Detect which cell encompasses the target text, then output its [X, Y] center coordinate. 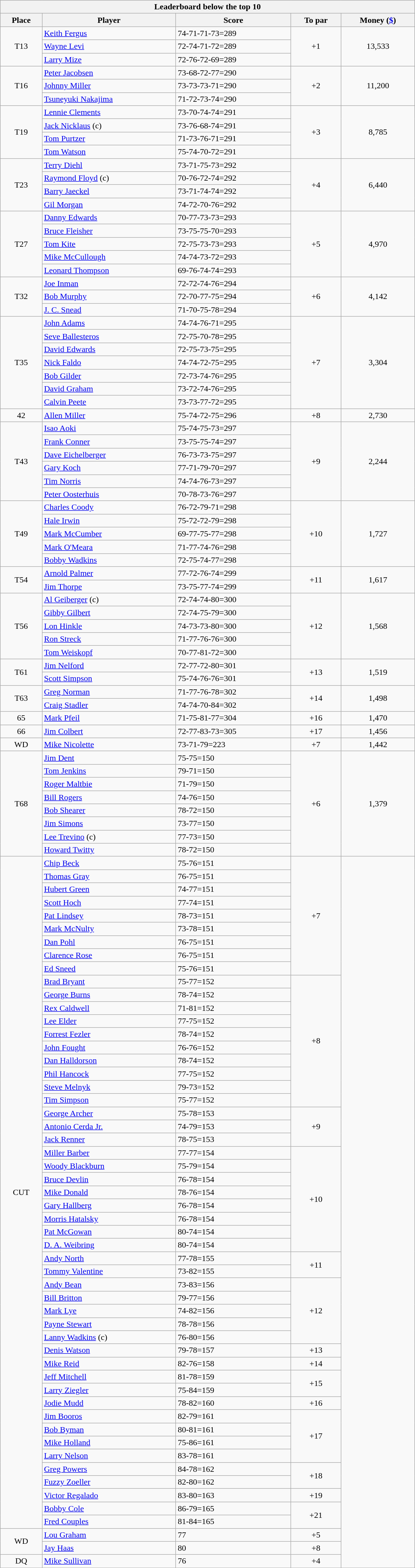
Clarence Rose [109, 955]
Keith Fergus [109, 33]
74-72-70-76=292 [233, 205]
Raymond Floyd (c) [109, 178]
Hale Irwin [109, 520]
80-81=161 [233, 1430]
82-80=162 [233, 1482]
79-73=152 [233, 1087]
T27 [21, 244]
Craig Stadler [109, 705]
77-74=151 [233, 903]
Ed Sneed [109, 968]
73-82=155 [233, 1271]
Denis Watson [109, 1350]
Tom Kite [109, 244]
73-72-74-76=295 [233, 389]
75-72-72-79=298 [233, 520]
76 [233, 1561]
Antonio Cerda Jr. [109, 1126]
73-71-79=223 [233, 744]
Pat McGowan [109, 1232]
73-73-73-71=290 [233, 86]
David Edwards [109, 349]
74-74-70-84=302 [233, 705]
Andy North [109, 1258]
Allen Miller [109, 415]
Lanny Wadkins (c) [109, 1337]
Bruce Devlin [109, 1179]
Jim Colbert [109, 731]
Scott Simpson [109, 679]
Dan Halldorson [109, 1061]
1,470 [378, 718]
75-74-76-76=301 [233, 679]
Johnny Miller [109, 86]
Jim Nelford [109, 665]
Jodie Mudd [109, 1403]
+2 [316, 86]
73-83=156 [233, 1285]
71-77-76-76=300 [233, 639]
Bob Shearer [109, 810]
John Adams [109, 323]
2,244 [378, 461]
8,785 [378, 132]
Tom Jenkins [109, 771]
79-78=157 [233, 1350]
Lee Trevino (c) [109, 837]
T35 [21, 362]
Bob Murphy [109, 297]
6,440 [378, 185]
Tim Norris [109, 481]
Dave Eichelberger [109, 455]
T61 [21, 672]
83-80=163 [233, 1495]
71-77-74-76=298 [233, 547]
David Graham [109, 389]
Larry Mize [109, 60]
75-75=150 [233, 758]
78-73=151 [233, 916]
Gary Hallberg [109, 1205]
71-79=150 [233, 784]
Mark McCumber [109, 534]
73-75-75-74=297 [233, 442]
75-74-70-72=291 [233, 152]
Tom Purtzer [109, 138]
Leaderboard below the top 10 [207, 7]
71-77-76-78=302 [233, 692]
To par [316, 20]
Greg Powers [109, 1469]
11,200 [378, 86]
T23 [21, 185]
Place [21, 20]
74-77=151 [233, 889]
72-77-83-73=305 [233, 731]
+19 [316, 1495]
Fred Couples [109, 1522]
1,617 [378, 580]
75-86=161 [233, 1443]
72-73-74-76=295 [233, 375]
76-73-73-75=297 [233, 455]
1,519 [378, 672]
3,304 [378, 362]
Chip Beck [109, 863]
73-75-77-74=299 [233, 587]
66 [21, 731]
73-71-74-74=292 [233, 191]
Ron Streck [109, 639]
73-75-75-70=293 [233, 231]
Gibby Gilbert [109, 613]
Mark Lye [109, 1311]
J. C. Snead [109, 310]
74-73-73-80=300 [233, 626]
72-75-73-73=293 [233, 244]
Leonard Thompson [109, 270]
13,533 [378, 46]
78-78=156 [233, 1324]
77-71-79-70=297 [233, 468]
81-78=159 [233, 1377]
72-74-74-80=300 [233, 600]
76-76=152 [233, 1048]
+1 [316, 46]
Mike McCullough [109, 257]
Jeff Mitchell [109, 1377]
73-78=151 [233, 929]
T32 [21, 297]
Tim Simpson [109, 1100]
77-72-76-74=299 [233, 573]
T43 [21, 461]
Larry Ziegler [109, 1390]
72-77-72-80=301 [233, 665]
71-73-76-71=291 [233, 138]
80 [233, 1548]
71-81=152 [233, 1008]
Morris Hatalsky [109, 1218]
Forrest Fezler [109, 1034]
Jim Booros [109, 1416]
Mike Nicolette [109, 744]
T54 [21, 580]
T63 [21, 698]
Terry Diehl [109, 165]
77-73=150 [233, 837]
Payne Stewart [109, 1324]
T68 [21, 804]
Lennie Clements [109, 112]
70-76-72-74=292 [233, 178]
81-84=165 [233, 1522]
Money ($) [378, 20]
+18 [316, 1476]
1,568 [378, 626]
+15 [316, 1383]
Barry Jaeckel [109, 191]
T16 [21, 86]
Roger Maltbie [109, 784]
Nick Faldo [109, 362]
74-74-76-73=297 [233, 481]
T56 [21, 626]
Larry Nelson [109, 1456]
Bill Rogers [109, 797]
70-77-73-73=293 [233, 218]
77-78=155 [233, 1258]
Mark McNulty [109, 929]
Tsuneyuki Nakajima [109, 99]
74-76=150 [233, 797]
Howard Twitty [109, 850]
70-78-73-76=297 [233, 494]
Arnold Palmer [109, 573]
Frank Conner [109, 442]
Mark Pfeil [109, 718]
Seve Ballesteros [109, 336]
75-84=159 [233, 1390]
75-79=154 [233, 1166]
Lee Elder [109, 1021]
2,730 [378, 415]
1,498 [378, 698]
T19 [21, 132]
82-79=161 [233, 1416]
Dan Pohl [109, 942]
Isao Aoki [109, 428]
75-78=153 [233, 1113]
Al Geiberger (c) [109, 600]
Wayne Levi [109, 46]
74-74-72-75=295 [233, 362]
Bobby Wadkins [109, 560]
77-77=154 [233, 1153]
Scott Hoch [109, 903]
Peter Jacobsen [109, 73]
Andy Bean [109, 1285]
79-71=150 [233, 771]
Calvin Peete [109, 402]
+21 [316, 1515]
Mike Donald [109, 1192]
Bob Gilder [109, 375]
73-73-77-72=295 [233, 402]
Jack Renner [109, 1140]
73-76-68-74=291 [233, 125]
75-74-72-75=296 [233, 415]
83-78=161 [233, 1456]
69-77-75-77=298 [233, 534]
78-76=154 [233, 1192]
Gil Morgan [109, 205]
74-74-73-72=293 [233, 257]
Hubert Green [109, 889]
Joe Inman [109, 283]
Steve Melnyk [109, 1087]
Bobby Cole [109, 1508]
John Fought [109, 1048]
42 [21, 415]
70-77-81-72=300 [233, 652]
72-75-70-78=295 [233, 336]
65 [21, 718]
Peter Oosterhuis [109, 494]
74-71-71-73=289 [233, 33]
1,442 [378, 744]
74-74-76-71=295 [233, 323]
Mike Holland [109, 1443]
72-72-74-76=294 [233, 283]
Gary Koch [109, 468]
71-70-75-78=294 [233, 310]
CUT [21, 1193]
Mark O'Meara [109, 547]
72-76-72-69=289 [233, 60]
82-76=158 [233, 1363]
Pat Lindsey [109, 916]
Miller Barber [109, 1153]
Bruce Fleisher [109, 231]
Tom Watson [109, 152]
84-78=162 [233, 1469]
Mike Sullivan [109, 1561]
86-79=165 [233, 1508]
69-76-74-74=293 [233, 270]
T13 [21, 46]
73-71-75-73=292 [233, 165]
79-77=156 [233, 1298]
72-75-73-75=295 [233, 349]
74-82=156 [233, 1311]
78-82=160 [233, 1403]
Tommy Valentine [109, 1271]
Lou Graham [109, 1535]
Greg Norman [109, 692]
Jack Nicklaus (c) [109, 125]
76-72-79-71=298 [233, 507]
D. A. Weibring [109, 1245]
1,727 [378, 534]
4,142 [378, 297]
Jay Haas [109, 1548]
Victor Regalado [109, 1495]
Charles Coody [109, 507]
Bill Britton [109, 1298]
George Burns [109, 995]
Rex Caldwell [109, 1008]
DQ [21, 1561]
Lon Hinkle [109, 626]
+3 [316, 132]
73-77=150 [233, 824]
72-74-71-72=289 [233, 46]
Mike Reid [109, 1363]
77 [233, 1535]
Player [109, 20]
Thomas Gray [109, 876]
Danny Edwards [109, 218]
71-75-81-77=304 [233, 718]
T49 [21, 534]
Brad Bryant [109, 981]
72-70-77-75=294 [233, 297]
Tom Weiskopf [109, 652]
73-68-72-77=290 [233, 73]
72-75-74-77=298 [233, 560]
73-70-74-74=291 [233, 112]
4,970 [378, 244]
75-74-75-73=297 [233, 428]
72-74-75-79=300 [233, 613]
Fuzzy Zoeller [109, 1482]
74-79=153 [233, 1126]
George Archer [109, 1113]
76-80=156 [233, 1337]
71-72-73-74=290 [233, 99]
78-75=153 [233, 1140]
Phil Hancock [109, 1074]
Bob Byman [109, 1430]
Woody Blackburn [109, 1166]
Score [233, 20]
Jim Dent [109, 758]
Jim Simons [109, 824]
1,456 [378, 731]
1,379 [378, 804]
Jim Thorpe [109, 587]
